Determine the (x, y) coordinate at the center of the cell enclosing the given text.  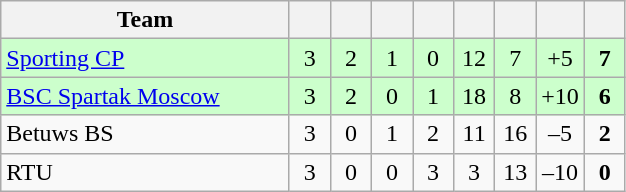
Sporting CP (146, 58)
–10 (560, 172)
Betuws BS (146, 134)
8 (516, 96)
11 (474, 134)
12 (474, 58)
16 (516, 134)
+10 (560, 96)
18 (474, 96)
13 (516, 172)
RTU (146, 172)
Team (146, 20)
BSC Spartak Moscow (146, 96)
6 (604, 96)
+5 (560, 58)
–5 (560, 134)
